For the text-containing cell, return its midpoint in [X, Y] coordinate format. 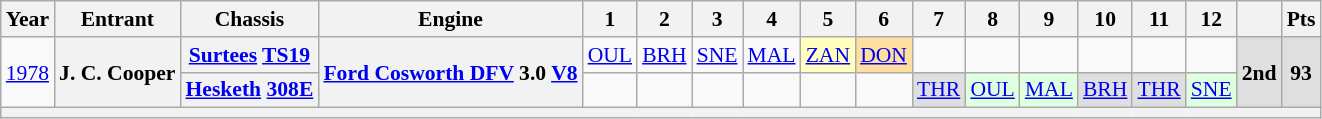
8 [992, 19]
1 [610, 19]
Hesketh 308E [249, 90]
7 [938, 19]
Entrant [117, 19]
3 [718, 19]
1978 [28, 72]
Engine [450, 19]
Year [28, 19]
Pts [1302, 19]
12 [1212, 19]
4 [771, 19]
Surtees TS19 [249, 55]
9 [1049, 19]
93 [1302, 72]
2nd [1260, 72]
Chassis [249, 19]
J. C. Cooper [117, 72]
Ford Cosworth DFV 3.0 V8 [450, 72]
11 [1158, 19]
6 [884, 19]
ZAN [828, 55]
5 [828, 19]
DON [884, 55]
10 [1106, 19]
2 [664, 19]
